Search for the cell housing the specified text and yield its (x, y) center coordinate. 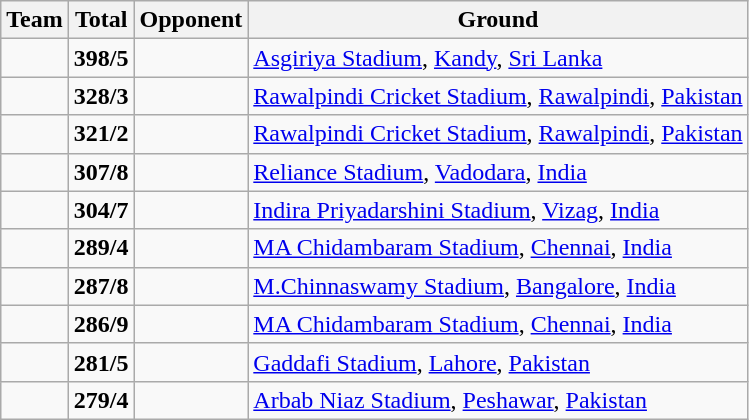
Indira Priyadarshini Stadium, Vizag, India (498, 210)
Arbab Niaz Stadium, Peshawar, Pakistan (498, 400)
Total (101, 20)
Ground (498, 20)
Opponent (191, 20)
398/5 (101, 58)
M.Chinnaswamy Stadium, Bangalore, India (498, 286)
304/7 (101, 210)
Gaddafi Stadium, Lahore, Pakistan (498, 362)
Team (35, 20)
321/2 (101, 134)
328/3 (101, 96)
289/4 (101, 248)
307/8 (101, 172)
286/9 (101, 324)
Asgiriya Stadium, Kandy, Sri Lanka (498, 58)
279/4 (101, 400)
287/8 (101, 286)
281/5 (101, 362)
Reliance Stadium, Vadodara, India (498, 172)
